Extract the [X, Y] coordinate from the center of the cell holding the provided text.  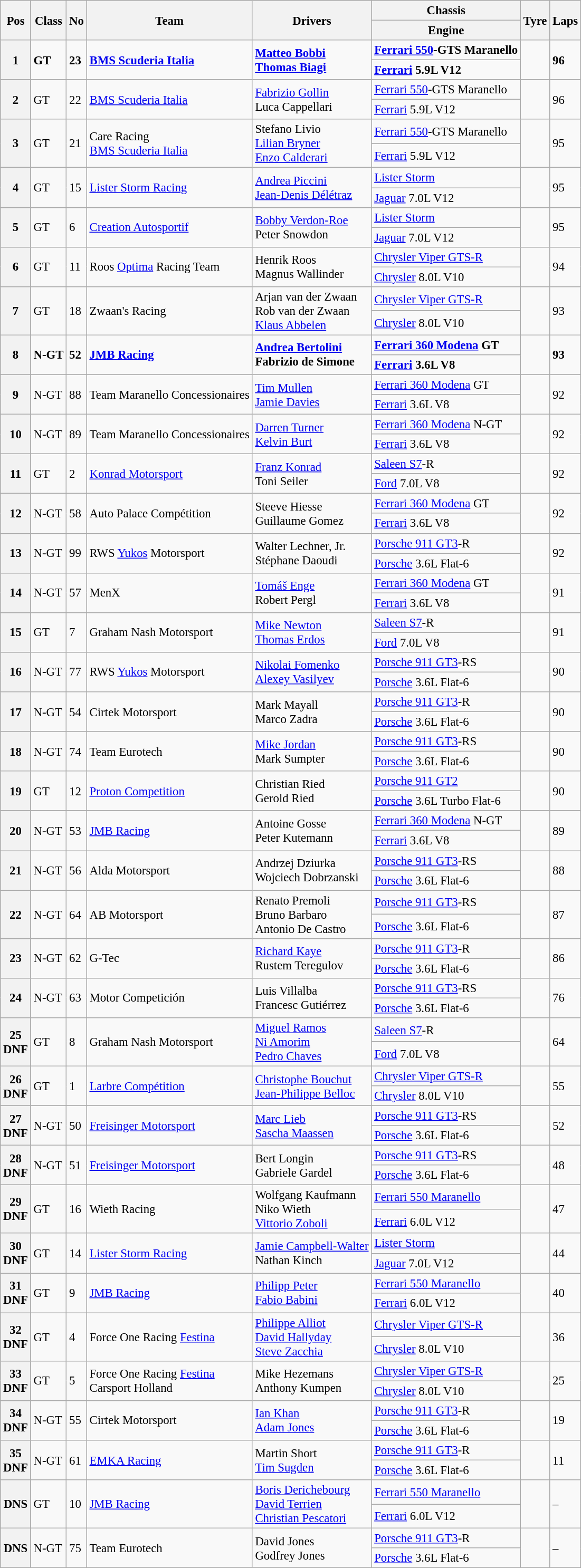
Proton Competition [169, 791]
Tyre [535, 20]
Franz Konrad Toni Seiler [312, 474]
33DNF [16, 1381]
Walter Lechner, Jr. Stéphane Daoudi [312, 553]
Philipp Peter Fabio Babini [312, 1293]
56 [77, 870]
Henrik Roos Magnus Wallinder [312, 267]
17 [16, 712]
86 [566, 958]
Luis Villalba Francesc Gutiérrez [312, 998]
Wieth Racing [169, 1209]
Mike Jordan Mark Sumpter [312, 751]
13 [16, 553]
Darren Turner Kelvin Burt [312, 435]
44 [566, 1253]
MenX [169, 593]
No [77, 20]
Miguel Ramos Ni Amorim Pedro Chaves [312, 1042]
35DNF [16, 1460]
EMKA Racing [169, 1460]
25DNF [16, 1042]
Richard Kaye Rustem Teregulov [312, 958]
Mike Hezemans Anthony Kumpen [312, 1381]
Stefano Livio Lilian Bryner Enzo Calderari [312, 143]
36 [566, 1337]
Andrzej Dziurka Wojciech Dobrzanski [312, 870]
26DNF [16, 1085]
Boris Derichebourg David Terrien Christian Pescatori [312, 1504]
53 [77, 831]
Christian Ried Gerold Ried [312, 791]
32DNF [16, 1337]
Antoine Gosse Peter Kutemann [312, 831]
30DNF [16, 1253]
63 [77, 998]
99 [77, 553]
75 [77, 1548]
Roos Optima Racing Team [169, 267]
Pos [16, 20]
Class [49, 20]
Bobby Verdon-Roe Peter Snowdon [312, 227]
31DNF [16, 1293]
Bert Longin Gabriele Gardel [312, 1166]
61 [77, 1460]
29DNF [16, 1209]
G-Tec [169, 958]
Chassis [446, 11]
Laps [566, 20]
Team [169, 20]
Creation Autosportif [169, 227]
76 [566, 998]
Andrea Piccini Jean-Denis Délétraz [312, 188]
28DNF [16, 1166]
Engine [446, 31]
58 [77, 514]
Wolfgang Kaufmann Niko Wieth Vittorio Zoboli [312, 1209]
Force One Racing Festina [169, 1337]
57 [77, 593]
Christophe Bouchut Jean-Philippe Belloc [312, 1085]
Porsche 911 GT2 [446, 781]
Konrad Motorsport [169, 474]
Care Racing BMS Scuderia Italia [169, 143]
Fabrizio Gollin Luca Cappellari [312, 99]
74 [77, 751]
Arjan van der Zwaan Rob van der Zwaan Klaus Abbelen [312, 311]
Andrea Bertolini Fabrizio de Simone [312, 354]
AB Motorsport [169, 915]
Zwaan's Racing [169, 311]
Alda Motorsport [169, 870]
27DNF [16, 1126]
Philippe Alliot David Hallyday Steve Zacchia [312, 1337]
Larbre Compétition [169, 1085]
Nikolai Fomenko Alexey Vasilyev [312, 672]
Steeve Hiesse Guillaume Gomez [312, 514]
50 [77, 1126]
25 [566, 1381]
94 [566, 267]
Jamie Campbell-Walter Nathan Kinch [312, 1253]
Ian Khan Adam Jones [312, 1421]
Matteo Bobbi Thomas Biagi [312, 60]
48 [566, 1166]
Tomáš Enge Robert Pergl [312, 593]
77 [77, 672]
Mike Newton Thomas Erdos [312, 633]
40 [566, 1293]
3 [16, 143]
Motor Competición [169, 998]
51 [77, 1166]
Mark Mayall Marco Zadra [312, 712]
24 [16, 998]
54 [77, 712]
Force One Racing Festina Carsport Holland [169, 1381]
David Jones Godfrey Jones [312, 1548]
34DNF [16, 1421]
87 [566, 915]
20 [16, 831]
Drivers [312, 20]
47 [566, 1209]
Marc Lieb Sascha Maassen [312, 1126]
62 [77, 958]
Auto Palace Compétition [169, 514]
Porsche 3.6L Turbo Flat-6 [446, 801]
Renato Premoli Bruno Barbaro Antonio De Castro [312, 915]
Tim Mullen Jamie Davies [312, 395]
Martin Short Tim Sugden [312, 1460]
